Pinpoint the cell where the given text exists, returning its [X, Y] midpoint coordinate. 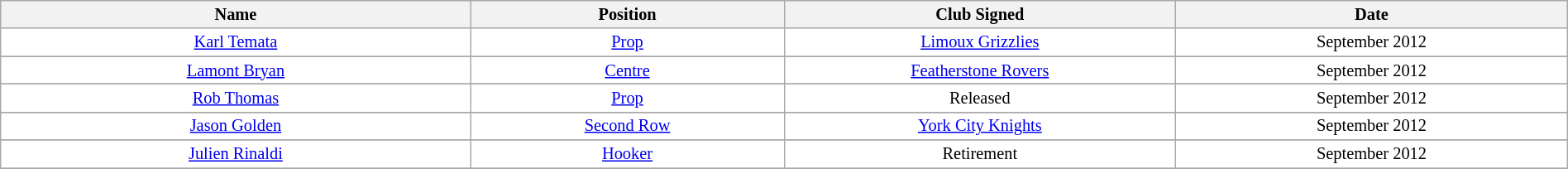
Karl Temata [236, 42]
Second Row [627, 126]
Centre [627, 70]
Released [980, 98]
Lamont Bryan [236, 70]
Retirement [980, 154]
Hooker [627, 154]
Featherstone Rovers [980, 70]
Julien Rinaldi [236, 154]
Club Signed [980, 14]
Jason Golden [236, 126]
Date [1372, 14]
Name [236, 14]
Position [627, 14]
York City Knights [980, 126]
Rob Thomas [236, 98]
Limoux Grizzlies [980, 42]
